Return (x, y) of the center of cell containing provided text 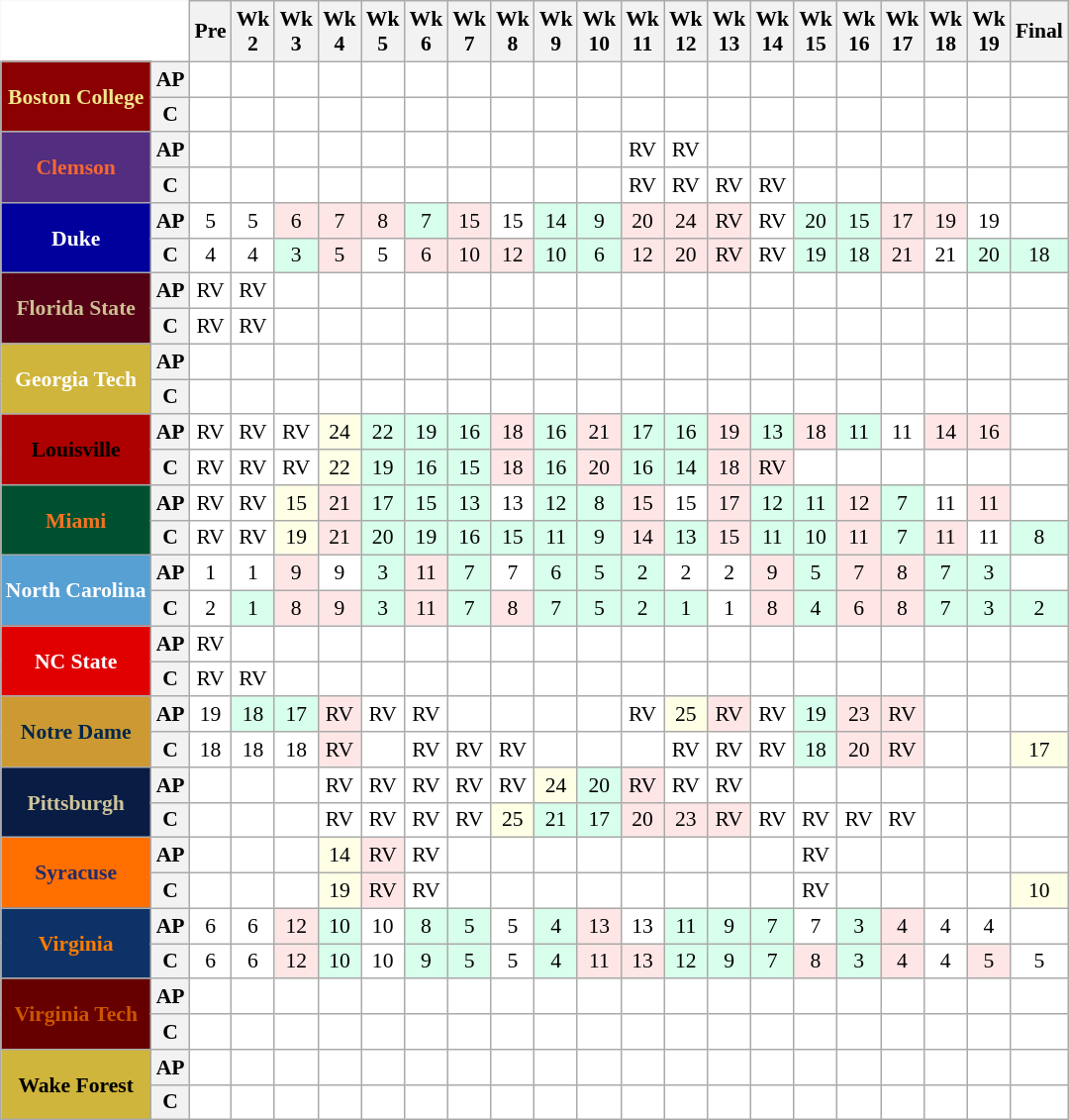
Wk11 (642, 32)
Wk16 (859, 32)
Wk9 (556, 32)
Wk17 (903, 32)
Wk12 (686, 32)
NC State (76, 662)
North Carolina (76, 590)
Wk10 (599, 32)
Georgia Tech (76, 378)
Virginia (76, 943)
Boston College (76, 97)
Wk5 (383, 32)
Wk8 (513, 32)
Clemson (76, 168)
Final (1039, 32)
Wk19 (989, 32)
Notre Dame (76, 733)
Pittsburgh (76, 802)
Syracuse (76, 873)
Wk6 (427, 32)
Wk4 (340, 32)
Miami (76, 521)
Florida State (76, 309)
Duke (76, 238)
Louisville (76, 450)
Virginia Tech (76, 1014)
Wk2 (253, 32)
Wk7 (469, 32)
Pre (211, 32)
Wk18 (945, 32)
Wk3 (296, 32)
Wake Forest (76, 1085)
Wk14 (772, 32)
Wk13 (729, 32)
Wk15 (816, 32)
